Identify which cell holds the provided text, then report its (X, Y) central coordinate. 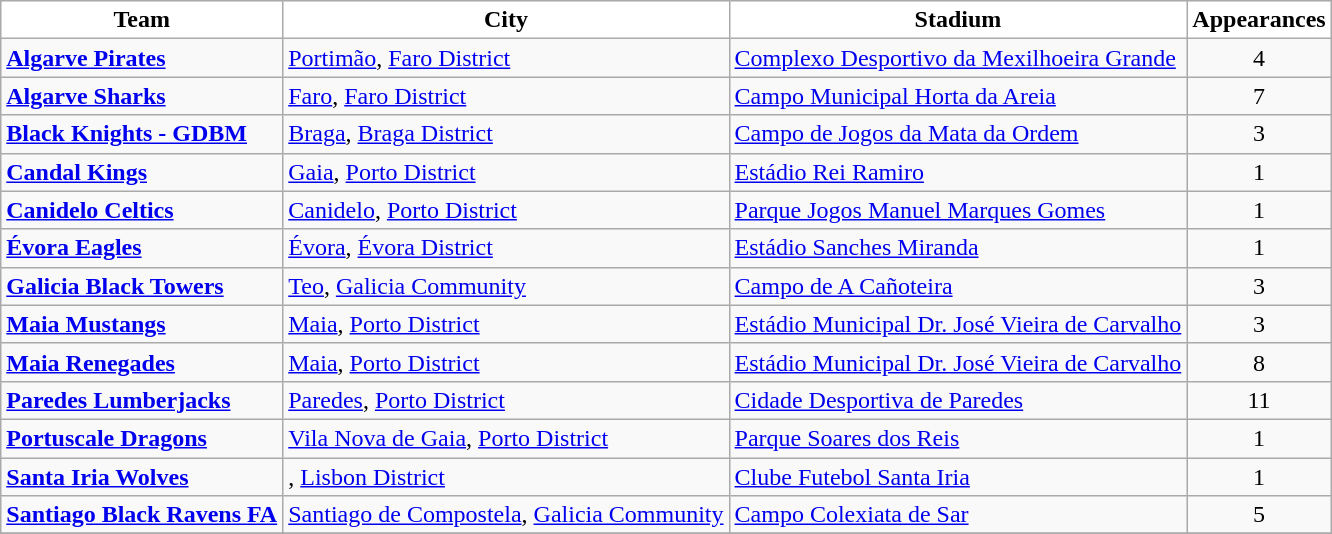
Campo de Jogos da Mata da Ordem (958, 134)
Team (142, 20)
Campo Municipal Horta da Areia (958, 96)
8 (1259, 362)
Paredes, Porto District (506, 400)
4 (1259, 58)
Gaia, Porto District (506, 172)
Évora, Évora District (506, 248)
Clube Futebol Santa Iria (958, 477)
Stadium (958, 20)
Canidelo, Porto District (506, 210)
Faro, Faro District (506, 96)
Galicia Black Towers (142, 286)
, Lisbon District (506, 477)
Parque Jogos Manuel Marques Gomes (958, 210)
Campo Colexiata de Sar (958, 515)
Évora Eagles (142, 248)
Braga, Braga District (506, 134)
Estádio Sanches Miranda (958, 248)
Portimão, Faro District (506, 58)
Campo de A Cañoteira (958, 286)
Candal Kings (142, 172)
Appearances (1259, 20)
Complexo Desportivo da Mexilhoeira Grande (958, 58)
Canidelo Celtics (142, 210)
7 (1259, 96)
Estádio Rei Ramiro (958, 172)
Black Knights - GDBM (142, 134)
Parque Soares dos Reis (958, 438)
5 (1259, 515)
Santiago de Compostela, Galicia Community (506, 515)
City (506, 20)
Vila Nova de Gaia, Porto District (506, 438)
Teo, Galicia Community (506, 286)
Santiago Black Ravens FA (142, 515)
Cidade Desportiva de Paredes (958, 400)
Santa Iria Wolves (142, 477)
Paredes Lumberjacks (142, 400)
Portuscale Dragons (142, 438)
Maia Mustangs (142, 324)
Maia Renegades (142, 362)
Algarve Sharks (142, 96)
Algarve Pirates (142, 58)
11 (1259, 400)
